Scan for the cell matching the given text and deliver its [X, Y] coordinate at center. 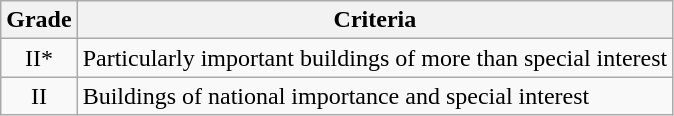
Buildings of national importance and special interest [375, 96]
II* [39, 58]
II [39, 96]
Grade [39, 20]
Criteria [375, 20]
Particularly important buildings of more than special interest [375, 58]
